Return (x, y) of the center of cell containing provided text 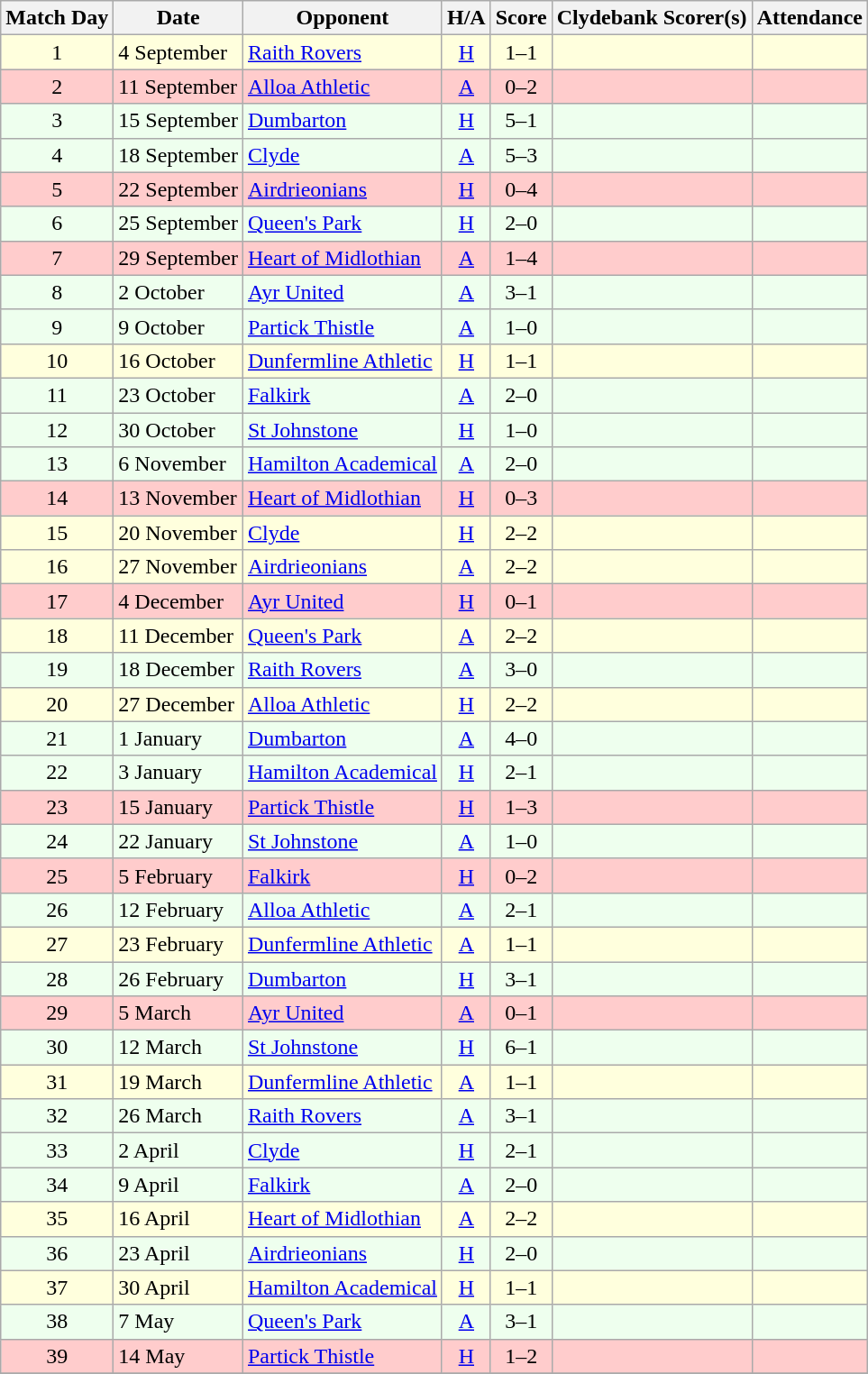
23 February (178, 944)
25 September (178, 224)
12 (58, 430)
Date (178, 18)
28 (58, 978)
12 March (178, 1048)
37 (58, 1287)
35 (58, 1219)
6 November (178, 464)
14 (58, 499)
17 (58, 601)
18 (58, 636)
3 January (178, 773)
29 September (178, 258)
27 December (178, 704)
11 (58, 395)
3 (58, 121)
33 (58, 1150)
12 February (178, 910)
25 (58, 875)
1–4 (521, 258)
27 (58, 944)
1 (58, 52)
23 April (178, 1253)
8 (58, 292)
2 (58, 87)
13 November (178, 499)
21 (58, 738)
5 February (178, 875)
16 October (178, 361)
26 February (178, 978)
9 (58, 326)
18 September (178, 155)
1 January (178, 738)
23 (58, 807)
4 September (178, 52)
29 (58, 1013)
1–2 (521, 1356)
1–3 (521, 807)
22 January (178, 841)
15 September (178, 121)
6–1 (521, 1048)
11 September (178, 87)
30 (58, 1048)
19 March (178, 1082)
5–1 (521, 121)
11 December (178, 636)
38 (58, 1322)
Clydebank Scorer(s) (652, 18)
5–3 (521, 155)
39 (58, 1356)
27 November (178, 567)
5 March (178, 1013)
15 January (178, 807)
15 (58, 533)
30 April (178, 1287)
Attendance (809, 18)
5 (58, 189)
20 November (178, 533)
34 (58, 1185)
16 April (178, 1219)
31 (58, 1082)
24 (58, 841)
Opponent (343, 18)
6 (58, 224)
0–4 (521, 189)
7 May (178, 1322)
9 October (178, 326)
2 April (178, 1150)
30 October (178, 430)
26 March (178, 1116)
22 (58, 773)
16 (58, 567)
32 (58, 1116)
23 October (178, 395)
14 May (178, 1356)
20 (58, 704)
36 (58, 1253)
4–0 (521, 738)
22 September (178, 189)
9 April (178, 1185)
Score (521, 18)
0–3 (521, 499)
10 (58, 361)
13 (58, 464)
7 (58, 258)
Match Day (58, 18)
4 (58, 155)
26 (58, 910)
H/A (466, 18)
2 October (178, 292)
18 December (178, 670)
3–0 (521, 670)
4 December (178, 601)
19 (58, 670)
